Provide the (x, y) coordinate of the cell's center where the given text is located.  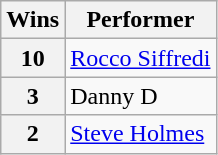
2 (33, 134)
10 (33, 58)
Danny D (140, 96)
Performer (140, 20)
3 (33, 96)
Steve Holmes (140, 134)
Wins (33, 20)
Rocco Siffredi (140, 58)
